Scan for the cell matching the given text and deliver its (X, Y) coordinate at center. 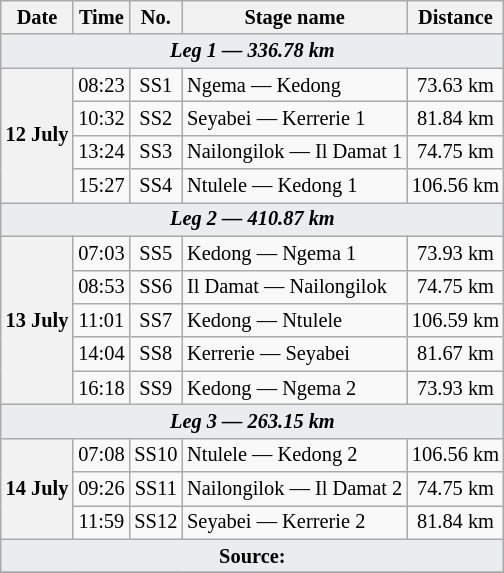
Kedong — Ngema 1 (294, 253)
SS11 (156, 489)
14 July (38, 488)
SS3 (156, 152)
SS12 (156, 522)
Il Damat — Nailongilok (294, 287)
SS2 (156, 118)
Leg 1 — 336.78 km (252, 51)
09:26 (101, 489)
08:53 (101, 287)
Nailongilok — Il Damat 2 (294, 489)
11:59 (101, 522)
15:27 (101, 186)
13:24 (101, 152)
Distance (456, 17)
Seyabei — Kerrerie 2 (294, 522)
Kedong — Ntulele (294, 320)
08:23 (101, 85)
81.67 km (456, 354)
SS9 (156, 388)
106.59 km (456, 320)
SS7 (156, 320)
Seyabei — Kerrerie 1 (294, 118)
Stage name (294, 17)
Leg 3 — 263.15 km (252, 421)
Date (38, 17)
Nailongilok — Il Damat 1 (294, 152)
Ntulele — Kedong 2 (294, 455)
Time (101, 17)
Ntulele — Kedong 1 (294, 186)
Kedong — Ngema 2 (294, 388)
07:08 (101, 455)
Kerrerie — Seyabei (294, 354)
SS8 (156, 354)
73.63 km (456, 85)
10:32 (101, 118)
Ngema — Kedong (294, 85)
14:04 (101, 354)
Leg 2 — 410.87 km (252, 219)
No. (156, 17)
13 July (38, 320)
Source: (252, 556)
12 July (38, 136)
SS10 (156, 455)
SS4 (156, 186)
SS6 (156, 287)
SS1 (156, 85)
SS5 (156, 253)
07:03 (101, 253)
16:18 (101, 388)
11:01 (101, 320)
